Identify which cell holds the provided text, then report its [X, Y] central coordinate. 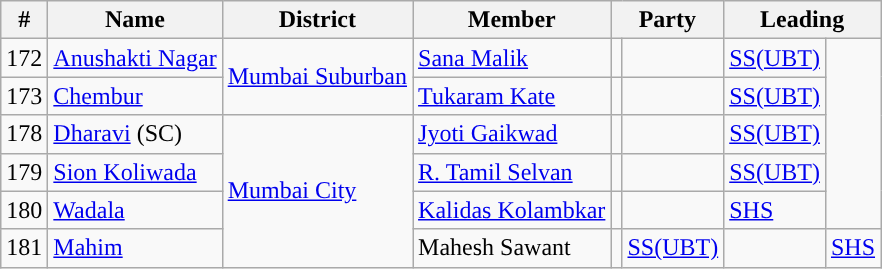
Party [668, 20]
Leading [802, 20]
172 [24, 58]
Mahesh Sawant [512, 248]
Chembur [135, 96]
Anushakti Nagar [135, 58]
Mumbai City [317, 191]
178 [24, 134]
Jyoti Gaikwad [512, 134]
Mahim [135, 248]
181 [24, 248]
Tukaram Kate [512, 96]
Name [135, 20]
Sion Koliwada [135, 172]
R. Tamil Selvan [512, 172]
Wadala [135, 210]
173 [24, 96]
Dharavi (SC) [135, 134]
180 [24, 210]
Mumbai Suburban [317, 77]
# [24, 20]
District [317, 20]
Kalidas Kolambkar [512, 210]
179 [24, 172]
Sana Malik [512, 58]
Member [512, 20]
